Locate the cell with the specified text and output its [x, y] center coordinate. 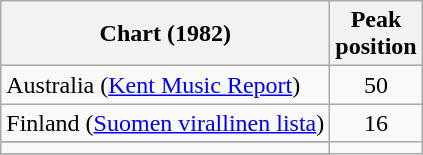
16 [376, 123]
Australia (Kent Music Report) [166, 85]
Peakposition [376, 34]
Chart (1982) [166, 34]
50 [376, 85]
Finland (Suomen virallinen lista) [166, 123]
